Provide the (x, y) coordinate of the cell's center where the given text is located.  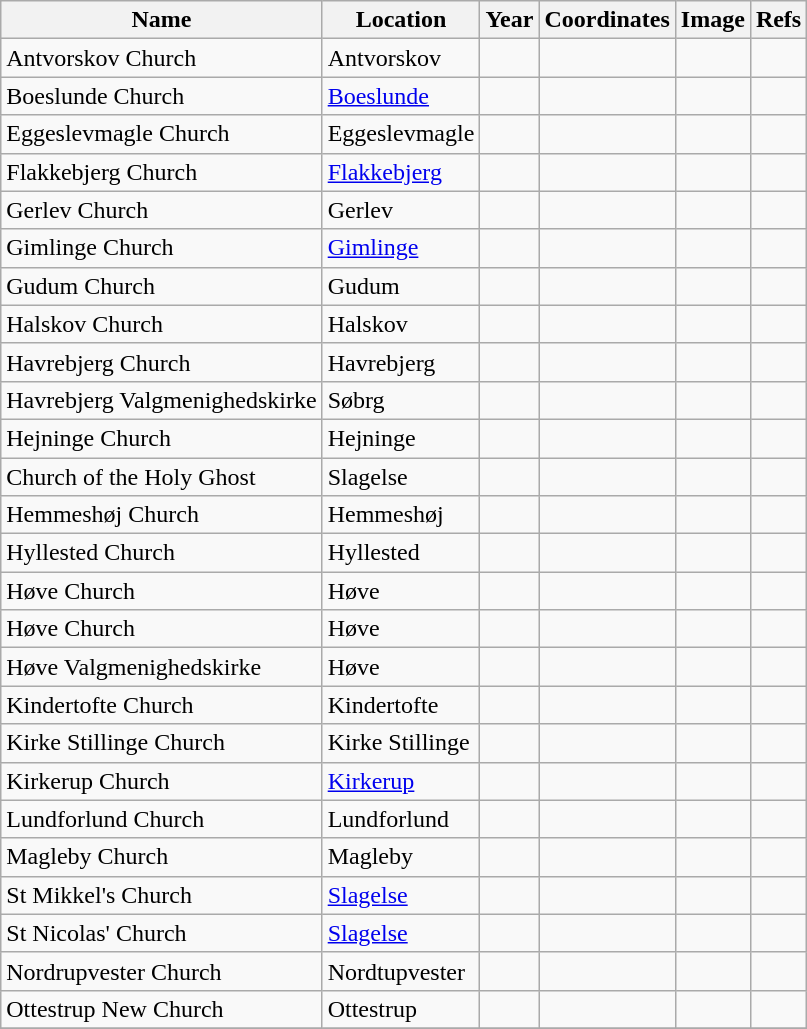
Location (401, 20)
Gerlev (401, 210)
Eggeslevmagle (401, 134)
Image (712, 20)
Lundforlund Church (162, 819)
Hemmeshøj Church (162, 515)
Kindertofte (401, 705)
Flakkebjerg (401, 172)
Hejninge Church (162, 438)
Name (162, 20)
Boeslunde Church (162, 96)
Gudum Church (162, 286)
St Nicolas' Church (162, 933)
Lundforlund (401, 819)
Nordrupvester Church (162, 971)
Antvorskov Church (162, 58)
Flakkebjerg Church (162, 172)
Halskov (401, 324)
Kirke Stillinge (401, 743)
Havrebjerg (401, 362)
St Mikkel's Church (162, 895)
Magleby Church (162, 857)
Church of the Holy Ghost (162, 477)
Høve Valgmenighedskirke (162, 667)
Magleby (401, 857)
Havrebjerg Church (162, 362)
Søbrg (401, 400)
Antvorskov (401, 58)
Nordtupvester (401, 971)
Hemmeshøj (401, 515)
Gerlev Church (162, 210)
Hyllested Church (162, 553)
Kirke Stillinge Church (162, 743)
Gimlinge Church (162, 248)
Ottestrup (401, 1009)
Refs (778, 20)
Ottestrup New Church (162, 1009)
Hejninge (401, 438)
Hyllested (401, 553)
Kirkerup (401, 781)
Gudum (401, 286)
Eggeslevmagle Church (162, 134)
Boeslunde (401, 96)
Year (510, 20)
Kindertofte Church (162, 705)
Havrebjerg Valgmenighedskirke (162, 400)
Halskov Church (162, 324)
Kirkerup Church (162, 781)
Gimlinge (401, 248)
Coordinates (607, 20)
